Determine the (x, y) coordinate at the center of the cell enclosing the given text.  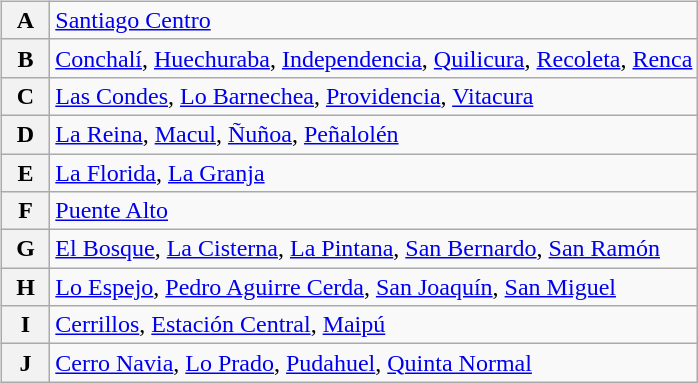
J (26, 363)
Cerrillos, Estación Central, Maipú (374, 325)
D (26, 134)
I (26, 325)
H (26, 287)
El Bosque, La Cisterna, La Pintana, San Bernardo, San Ramón (374, 249)
Conchalí, Huechuraba, Independencia, Quilicura, Recoleta, Renca (374, 58)
Cerro Navia, Lo Prado, Pudahuel, Quinta Normal (374, 363)
E (26, 173)
Puente Alto (374, 211)
Lo Espejo, Pedro Aguirre Cerda, San Joaquín, San Miguel (374, 287)
B (26, 58)
G (26, 249)
La Florida, La Granja (374, 173)
Las Condes, Lo Barnechea, Providencia, Vitacura (374, 96)
Santiago Centro (374, 20)
La Reina, Macul, Ñuñoa, Peñalolén (374, 134)
C (26, 96)
A (26, 20)
F (26, 211)
